Provide the [x, y] coordinate of the cell's center where the given text is located.  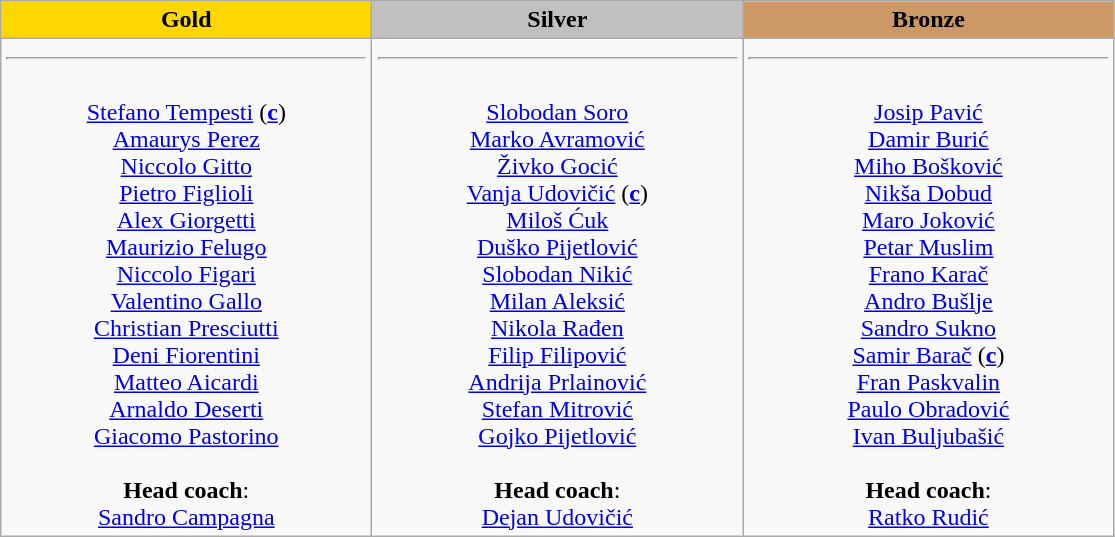
Silver [558, 20]
Bronze [928, 20]
Gold [186, 20]
